Identify which cell holds the provided text, then report its [x, y] central coordinate. 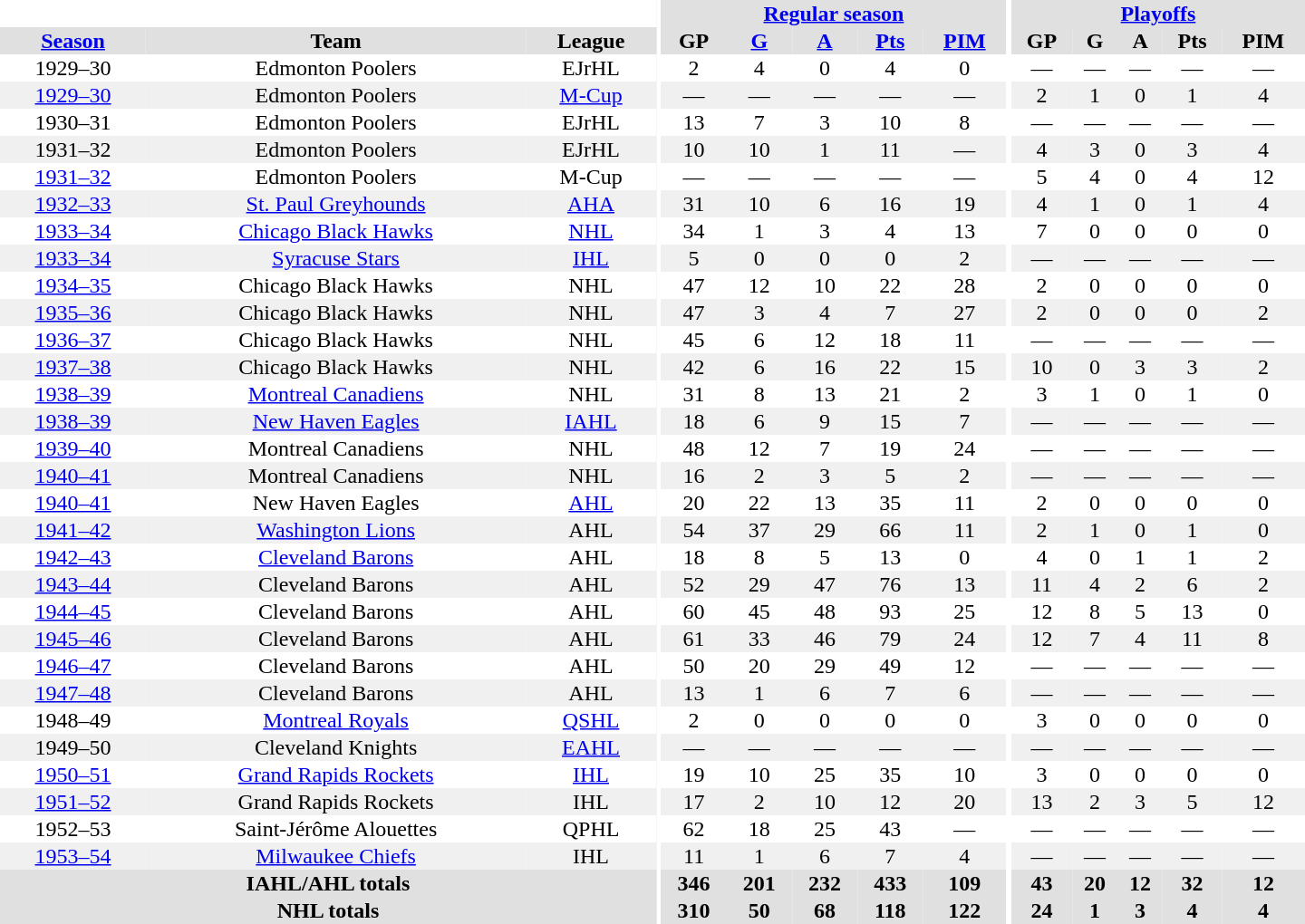
33 [759, 639]
118 [890, 910]
AHA [591, 204]
1935–36 [72, 313]
IAHL/AHL totals [328, 883]
1952–53 [72, 829]
Syracuse Stars [335, 258]
St. Paul Greyhounds [335, 204]
27 [964, 313]
93 [890, 611]
1950–51 [72, 775]
76 [890, 584]
201 [759, 883]
Regular season [834, 14]
28 [964, 285]
Cleveland Knights [335, 747]
9 [825, 421]
66 [890, 530]
79 [890, 639]
1953–54 [72, 856]
QSHL [591, 720]
League [591, 41]
346 [693, 883]
122 [964, 910]
IAHL [591, 421]
1937–38 [72, 367]
Washington Lions [335, 530]
62 [693, 829]
42 [693, 367]
60 [693, 611]
EAHL [591, 747]
1943–44 [72, 584]
32 [1193, 883]
1946–47 [72, 666]
1945–46 [72, 639]
Playoffs [1158, 14]
1947–48 [72, 693]
37 [759, 530]
1934–35 [72, 285]
Saint-Jérôme Alouettes [335, 829]
1951–52 [72, 802]
54 [693, 530]
1932–33 [72, 204]
68 [825, 910]
52 [693, 584]
1930–31 [72, 122]
21 [890, 394]
61 [693, 639]
Milwaukee Chiefs [335, 856]
Montreal Royals [335, 720]
109 [964, 883]
Team [335, 41]
310 [693, 910]
232 [825, 883]
1949–50 [72, 747]
34 [693, 231]
NHL totals [328, 910]
1942–43 [72, 557]
49 [890, 666]
1939–40 [72, 448]
1948–49 [72, 720]
Season [72, 41]
1944–45 [72, 611]
1936–37 [72, 340]
QPHL [591, 829]
433 [890, 883]
46 [825, 639]
1941–42 [72, 530]
17 [693, 802]
